Output the (X, Y) coordinate of the center of the cell containing the given text.  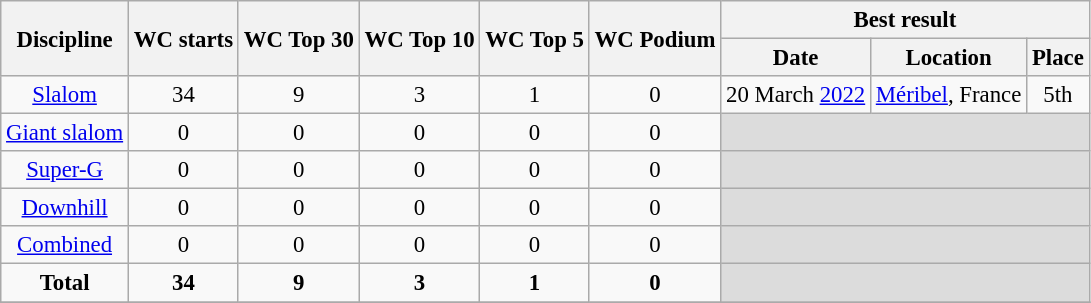
Méribel, France (948, 95)
Downhill (65, 208)
Combined (65, 245)
Place (1058, 58)
Giant slalom (65, 133)
Location (948, 58)
Super-G (65, 170)
Discipline (65, 38)
WC Top 10 (420, 38)
Slalom (65, 95)
20 March 2022 (796, 95)
Best result (905, 20)
5th (1058, 95)
WC Top 30 (298, 38)
WC Top 5 (534, 38)
Total (65, 283)
WC Podium (654, 38)
Date (796, 58)
WC starts (183, 38)
